For the text-containing cell, return its midpoint in [x, y] coordinate format. 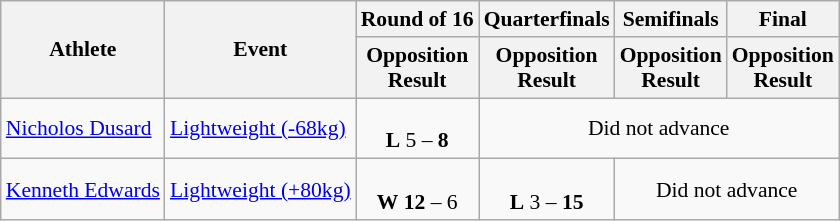
Quarterfinals [547, 19]
W 12 – 6 [418, 190]
Lightweight (+80kg) [260, 190]
Round of 16 [418, 19]
L 5 – 8 [418, 128]
Lightweight (-68kg) [260, 128]
Event [260, 50]
Kenneth Edwards [83, 190]
Nicholos Dusard [83, 128]
Athlete [83, 50]
Semifinals [671, 19]
Final [783, 19]
L 3 – 15 [547, 190]
